From the cell containing the given text, extract its center point as (x, y) coordinate. 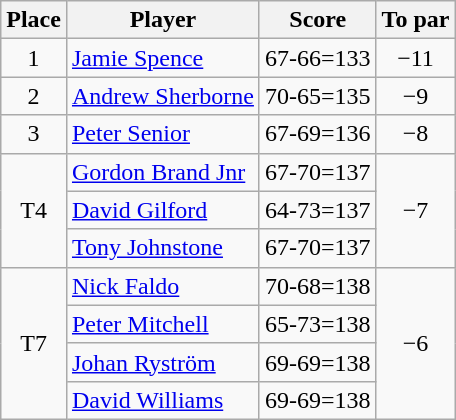
−8 (416, 134)
Place (34, 20)
David Gilford (162, 210)
1 (34, 58)
67-66=133 (318, 58)
Johan Ryström (162, 362)
2 (34, 96)
Andrew Sherborne (162, 96)
−9 (416, 96)
Jamie Spence (162, 58)
T4 (34, 210)
Gordon Brand Jnr (162, 172)
3 (34, 134)
To par (416, 20)
67-69=136 (318, 134)
−11 (416, 58)
65-73=138 (318, 324)
−7 (416, 210)
David Williams (162, 400)
64-73=137 (318, 210)
Tony Johnstone (162, 248)
Peter Senior (162, 134)
70-65=135 (318, 96)
−6 (416, 343)
Score (318, 20)
Player (162, 20)
Peter Mitchell (162, 324)
70-68=138 (318, 286)
Nick Faldo (162, 286)
T7 (34, 343)
